Return (X, Y) of the center of cell containing provided text 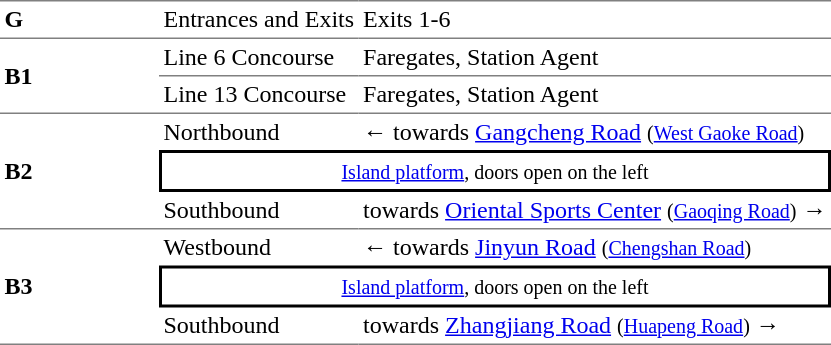
← towards Gangcheng Road (West Gaoke Road) (595, 132)
towards Oriental Sports Center (Gaoqing Road) → (595, 211)
Entrances and Exits (259, 20)
G (80, 20)
Exits 1-6 (595, 20)
← towards Jinyun Road (Chengshan Road) (595, 248)
Line 6 Concourse (259, 58)
Southbound (259, 211)
Line 13 Concourse (259, 95)
B2 (80, 172)
B1 (80, 76)
Northbound (259, 132)
Westbound (259, 248)
